Pinpoint the cell where the given text exists, returning its [X, Y] midpoint coordinate. 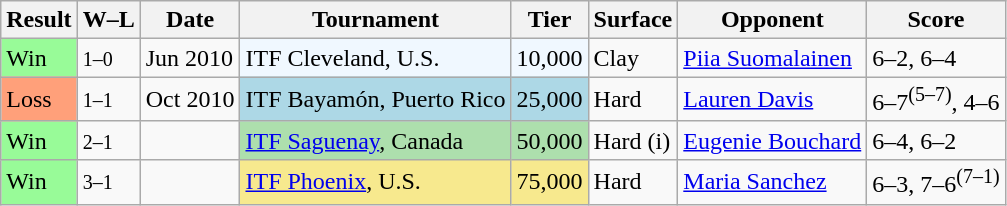
1–1 [108, 100]
Eugenie Bouchard [772, 140]
Clay [633, 58]
Tier [550, 20]
ITF Phoenix, U.S. [376, 182]
6–7(5–7), 4–6 [936, 100]
6–3, 7–6(7–1) [936, 182]
Opponent [772, 20]
Maria Sanchez [772, 182]
50,000 [550, 140]
Hard (i) [633, 140]
6–4, 6–2 [936, 140]
Lauren Davis [772, 100]
3–1 [108, 182]
10,000 [550, 58]
Score [936, 20]
Tournament [376, 20]
Jun 2010 [190, 58]
25,000 [550, 100]
75,000 [550, 182]
Date [190, 20]
ITF Bayamón, Puerto Rico [376, 100]
Loss [39, 100]
ITF Cleveland, U.S. [376, 58]
1–0 [108, 58]
Result [39, 20]
6–2, 6–4 [936, 58]
Oct 2010 [190, 100]
Surface [633, 20]
W–L [108, 20]
ITF Saguenay, Canada [376, 140]
Piia Suomalainen [772, 58]
2–1 [108, 140]
